Return (x, y) of the center of cell containing provided text 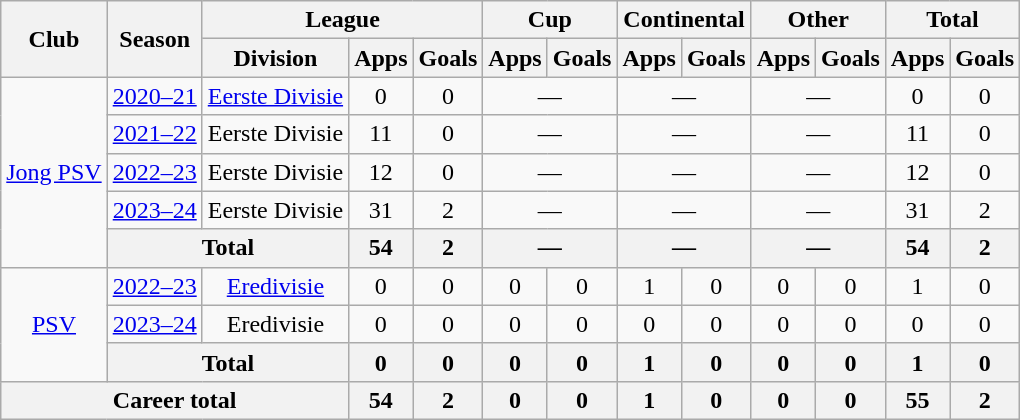
Cup (550, 20)
Other (818, 20)
Career total (175, 400)
Continental (684, 20)
Club (54, 39)
Division (275, 58)
PSV (54, 324)
2020–21 (154, 96)
Jong PSV (54, 172)
League (342, 20)
Season (154, 39)
55 (917, 400)
2021–22 (154, 134)
